Search for the cell housing the specified text and yield its [X, Y] center coordinate. 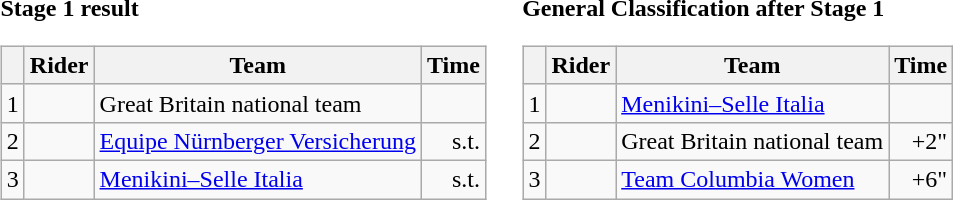
Equipe Nürnberger Versicherung [258, 141]
+2" [921, 141]
+6" [921, 179]
Team Columbia Women [752, 179]
